Find where the given text appears and provide that cell's center as (X, Y) coordinate. 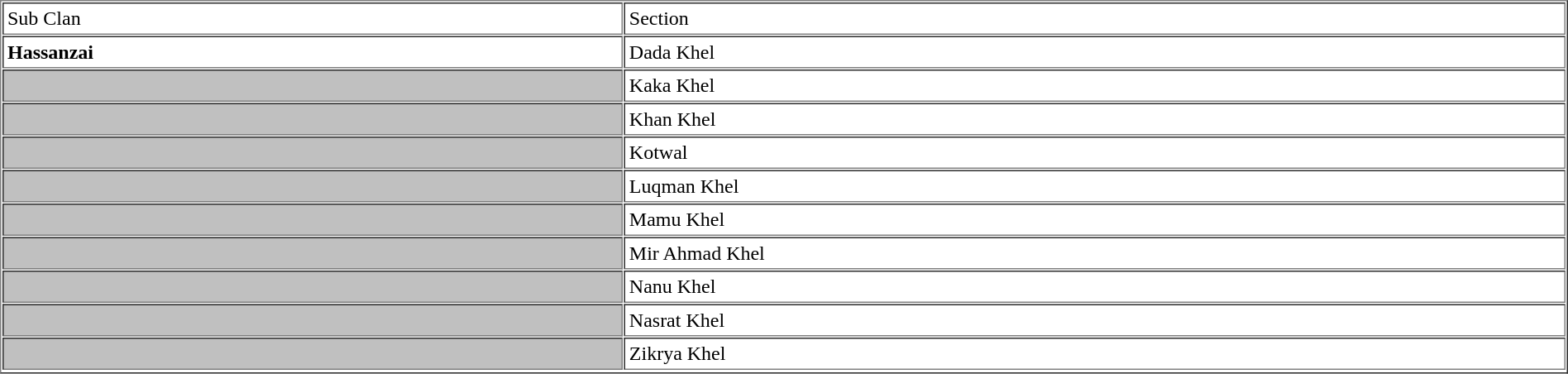
Mamu Khel (1095, 220)
Kotwal (1095, 152)
Kaka Khel (1095, 86)
Zikrya Khel (1095, 354)
Sub Clan (313, 18)
Section (1095, 18)
Luqman Khel (1095, 187)
Dada Khel (1095, 53)
Nanu Khel (1095, 286)
Khan Khel (1095, 119)
Mir Ahmad Khel (1095, 253)
Hassanzai (313, 53)
Nasrat Khel (1095, 321)
